Output the [x, y] coordinate of the center of the cell containing the given text.  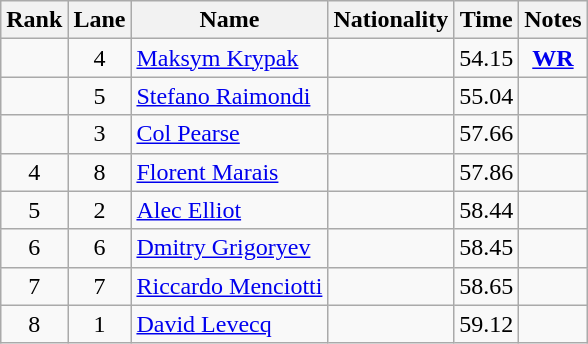
Stefano Raimondi [230, 96]
2 [100, 210]
Dmitry Grigoryev [230, 248]
Maksym Krypak [230, 58]
WR [553, 58]
54.15 [486, 58]
58.65 [486, 286]
Col Pearse [230, 134]
Rank [34, 20]
Nationality [391, 20]
57.86 [486, 172]
Alec Elliot [230, 210]
David Levecq [230, 324]
Florent Marais [230, 172]
Time [486, 20]
59.12 [486, 324]
Notes [553, 20]
Riccardo Menciotti [230, 286]
1 [100, 324]
57.66 [486, 134]
Lane [100, 20]
3 [100, 134]
Name [230, 20]
55.04 [486, 96]
58.45 [486, 248]
58.44 [486, 210]
